Provide the (X, Y) coordinate of the cell's center where the given text is located.  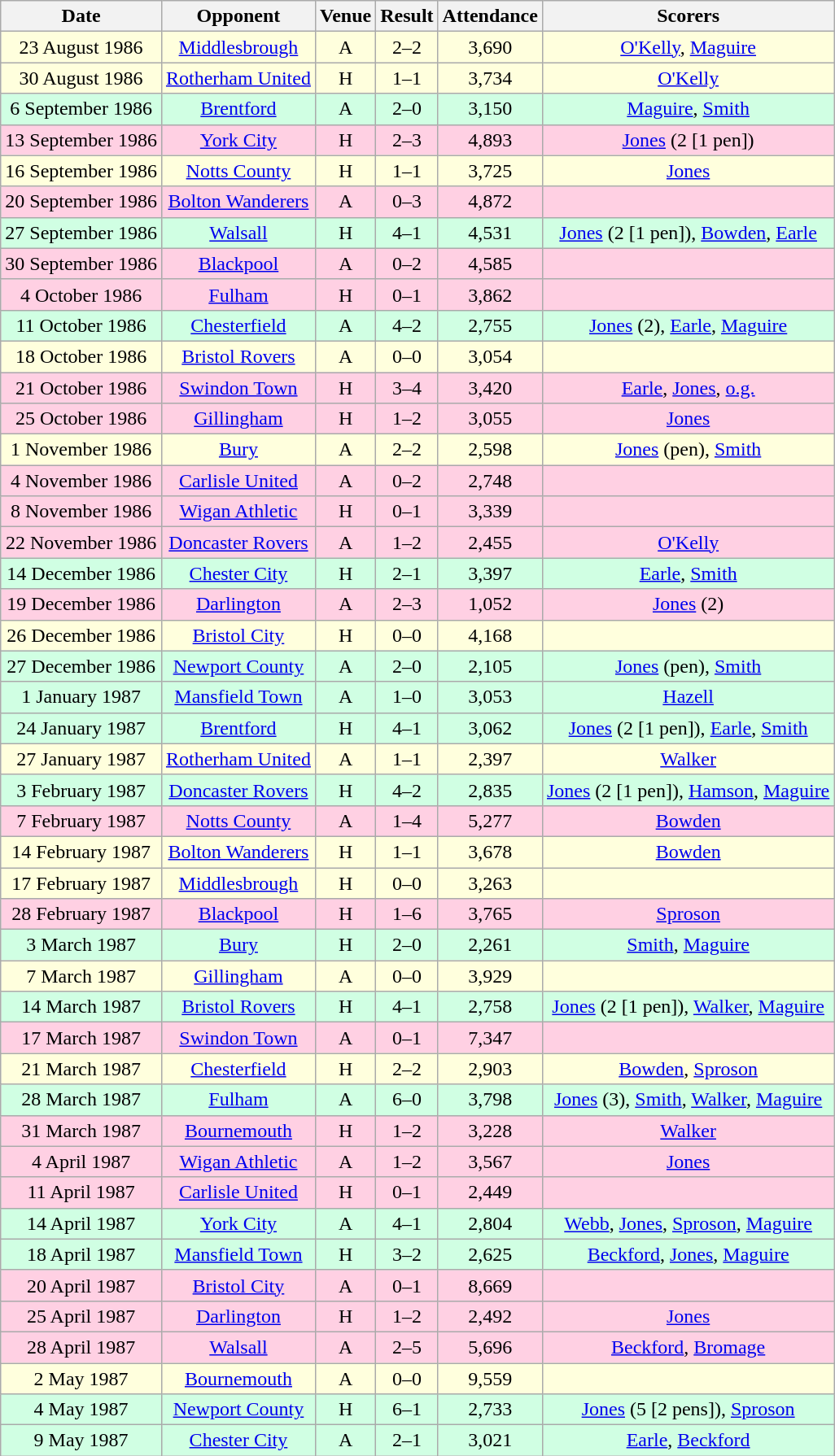
6–1 (407, 1410)
2,804 (490, 1223)
4,168 (490, 635)
28 February 1987 (81, 914)
8,669 (490, 1285)
3,420 (490, 388)
Jones (2 [1 pen]), Bowden, Earle (688, 233)
2,755 (490, 325)
Jones (2 [1 pen]), Earle, Smith (688, 728)
17 March 1987 (81, 1038)
3,862 (490, 294)
3,053 (490, 697)
Attendance (490, 16)
0–3 (407, 202)
3,339 (490, 512)
3,798 (490, 1100)
Opponent (238, 16)
14 April 1987 (81, 1223)
1–0 (407, 697)
1–6 (407, 914)
8 November 1986 (81, 512)
18 April 1987 (81, 1254)
3,397 (490, 573)
14 February 1987 (81, 852)
31 March 1987 (81, 1131)
26 December 1986 (81, 635)
28 March 1987 (81, 1100)
7 March 1987 (81, 976)
Bowden, Sproson (688, 1069)
Jones (5 [2 pens]), Sproson (688, 1410)
20 September 1986 (81, 202)
2,455 (490, 543)
20 April 1987 (81, 1285)
Hazell (688, 697)
2,598 (490, 450)
3 March 1987 (81, 945)
2,903 (490, 1069)
3 February 1987 (81, 790)
11 October 1986 (81, 325)
5,277 (490, 821)
22 November 1986 (81, 543)
2,758 (490, 1007)
3,228 (490, 1131)
3,725 (490, 171)
19 December 1986 (81, 604)
4 May 1987 (81, 1410)
5,696 (490, 1347)
27 September 1986 (81, 233)
Jones (2), Earle, Maguire (688, 325)
3,263 (490, 883)
3,021 (490, 1441)
24 January 1987 (81, 728)
2,625 (490, 1254)
3,734 (490, 78)
Smith, Maguire (688, 945)
11 April 1987 (81, 1192)
25 April 1987 (81, 1316)
1 January 1987 (81, 697)
13 September 1986 (81, 140)
3,690 (490, 47)
Jones (2 [1 pen]) (688, 140)
3,567 (490, 1162)
3–2 (407, 1254)
4,585 (490, 264)
6–0 (407, 1100)
Venue (345, 16)
Date (81, 16)
23 August 1986 (81, 47)
4 October 1986 (81, 294)
30 August 1986 (81, 78)
17 February 1987 (81, 883)
3–4 (407, 388)
4,872 (490, 202)
4,531 (490, 233)
Jones (2 [1 pen]), Hamson, Maguire (688, 790)
3,150 (490, 109)
3,054 (490, 356)
O'Kelly, Maguire (688, 47)
2,397 (490, 759)
4,893 (490, 140)
7,347 (490, 1038)
4 November 1986 (81, 481)
9 May 1987 (81, 1441)
2–5 (407, 1347)
3,062 (490, 728)
Webb, Jones, Sproson, Maguire (688, 1223)
27 January 1987 (81, 759)
Earle, Jones, o.g. (688, 388)
3,055 (490, 419)
2 May 1987 (81, 1379)
2,261 (490, 945)
27 December 1986 (81, 666)
Jones (2 [1 pen]), Walker, Maguire (688, 1007)
2,748 (490, 481)
1–4 (407, 821)
Maguire, Smith (688, 109)
9,559 (490, 1379)
1 November 1986 (81, 450)
Jones (3), Smith, Walker, Maguire (688, 1100)
21 March 1987 (81, 1069)
2,449 (490, 1192)
25 October 1986 (81, 419)
Beckford, Bromage (688, 1347)
Sproson (688, 914)
2,733 (490, 1410)
1,052 (490, 604)
3,765 (490, 914)
30 September 1986 (81, 264)
4 April 1987 (81, 1162)
Earle, Beckford (688, 1441)
14 March 1987 (81, 1007)
3,678 (490, 852)
Scorers (688, 16)
16 September 1986 (81, 171)
14 December 1986 (81, 573)
2,105 (490, 666)
2,492 (490, 1316)
Result (407, 16)
7 February 1987 (81, 821)
6 September 1986 (81, 109)
28 April 1987 (81, 1347)
21 October 1986 (81, 388)
Jones (2) (688, 604)
3,929 (490, 976)
Beckford, Jones, Maguire (688, 1254)
Earle, Smith (688, 573)
2,835 (490, 790)
18 October 1986 (81, 356)
